Find where the given text appears and provide that cell's center as (X, Y) coordinate. 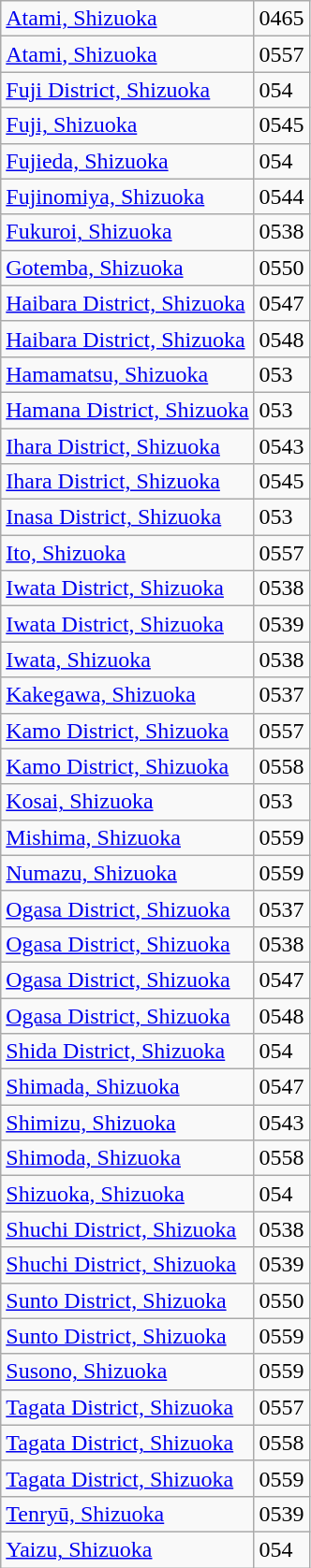
0465 (281, 19)
Fujieda, Shizuoka (127, 161)
Gotemba, Shizuoka (127, 268)
Tenryū, Shizuoka (127, 1514)
Yaizu, Shizuoka (127, 1549)
Numazu, Shizuoka (127, 873)
Shimizu, Shizuoka (127, 1123)
Mishima, Shizuoka (127, 837)
Ito, Shizuoka (127, 553)
Hamamatsu, Shizuoka (127, 374)
Shimoda, Shizuoka (127, 1158)
Shida District, Shizuoka (127, 1052)
Fuji District, Shizuoka (127, 90)
Kosai, Shizuoka (127, 802)
Iwata, Shizuoka (127, 660)
Shimada, Shizuoka (127, 1087)
Shizuoka, Shizuoka (127, 1194)
Inasa District, Shizuoka (127, 517)
0544 (281, 196)
Fujinomiya, Shizuoka (127, 196)
Susono, Shizuoka (127, 1372)
Kakegawa, Shizuoka (127, 695)
Fuji, Shizuoka (127, 125)
Hamana District, Shizuoka (127, 410)
Fukuroi, Shizuoka (127, 232)
